Scan for the cell matching the given text and deliver its [x, y] coordinate at center. 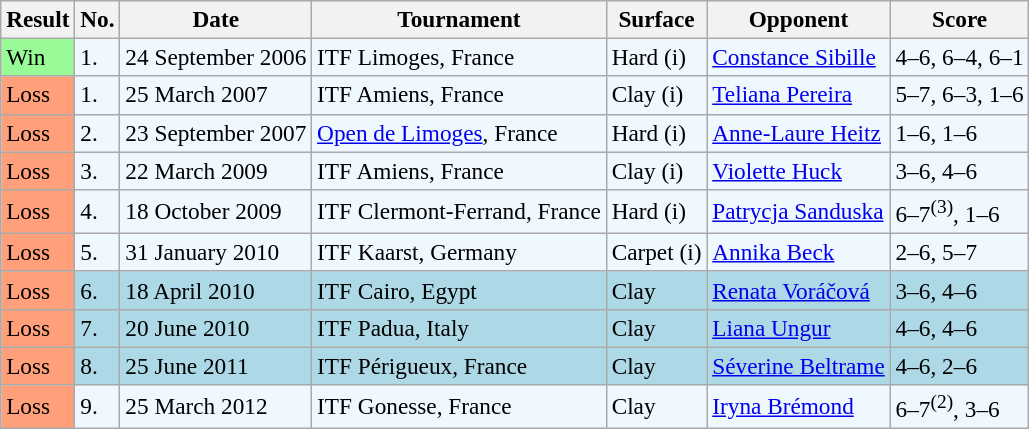
ITF Limoges, France [460, 57]
Carpet (i) [656, 252]
ITF Clermont-Ferrand, France [460, 211]
24 September 2006 [216, 57]
3. [98, 170]
18 October 2009 [216, 211]
No. [98, 19]
Open de Limoges, France [460, 133]
Constance Sibille [798, 57]
2. [98, 133]
4–6, 2–6 [960, 366]
Iryna Brémond [798, 406]
ITF Gonesse, France [460, 406]
4–6, 6–4, 6–1 [960, 57]
Result [38, 19]
Tournament [460, 19]
25 June 2011 [216, 366]
Annika Beck [798, 252]
Violette Huck [798, 170]
6–7(3), 1–6 [960, 211]
1–6, 1–6 [960, 133]
18 April 2010 [216, 290]
22 March 2009 [216, 170]
ITF Kaarst, Germany [460, 252]
7. [98, 328]
5. [98, 252]
Opponent [798, 19]
ITF Cairo, Egypt [460, 290]
23 September 2007 [216, 133]
8. [98, 366]
Liana Ungur [798, 328]
2–6, 5–7 [960, 252]
6–7(2), 3–6 [960, 406]
Renata Voráčová [798, 290]
Date [216, 19]
Win [38, 57]
20 June 2010 [216, 328]
6. [98, 290]
25 March 2007 [216, 95]
Patrycja Sanduska [798, 211]
Teliana Pereira [798, 95]
25 March 2012 [216, 406]
Surface [656, 19]
4. [98, 211]
Séverine Beltrame [798, 366]
9. [98, 406]
ITF Padua, Italy [460, 328]
5–7, 6–3, 1–6 [960, 95]
Anne-Laure Heitz [798, 133]
Score [960, 19]
ITF Périgueux, France [460, 366]
4–6, 4–6 [960, 328]
31 January 2010 [216, 252]
